Return (X, Y) of the center of cell containing provided text 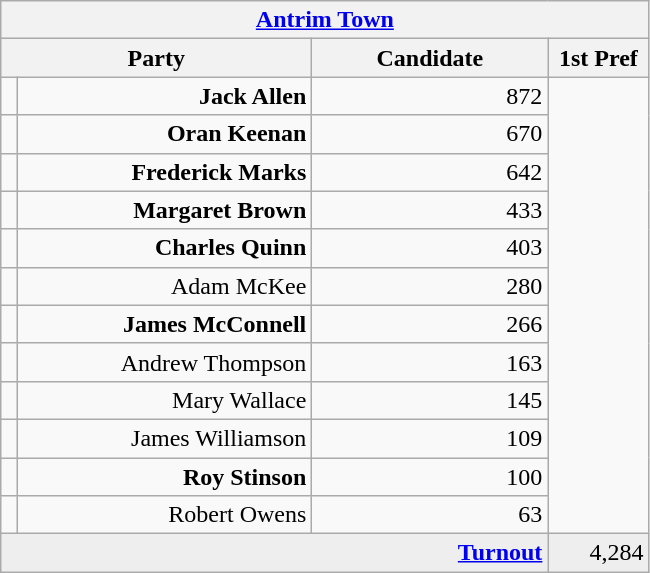
642 (430, 172)
Mary Wallace (164, 400)
266 (430, 324)
Jack Allen (164, 96)
Adam McKee (164, 286)
James Williamson (164, 438)
Andrew Thompson (164, 362)
872 (430, 96)
63 (430, 515)
163 (430, 362)
403 (430, 248)
Frederick Marks (164, 172)
109 (430, 438)
Party (156, 58)
Charles Quinn (164, 248)
4,284 (598, 553)
Roy Stinson (164, 477)
433 (430, 210)
Margaret Brown (164, 210)
Turnout (274, 553)
James McConnell (164, 324)
670 (430, 134)
Candidate (430, 58)
100 (430, 477)
Oran Keenan (164, 134)
145 (430, 400)
Antrim Town (325, 20)
1st Pref (598, 58)
280 (430, 286)
Robert Owens (164, 515)
